From the cell containing the given text, extract its center point as (x, y) coordinate. 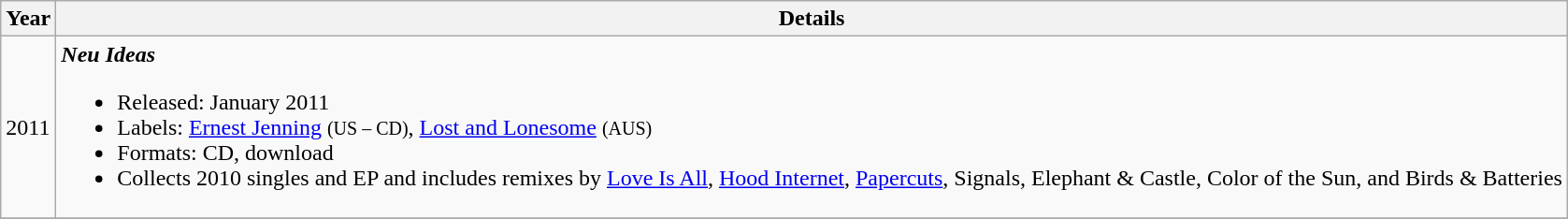
Details (812, 19)
2011 (28, 127)
Year (28, 19)
